Return [x, y] of the center of cell containing provided text 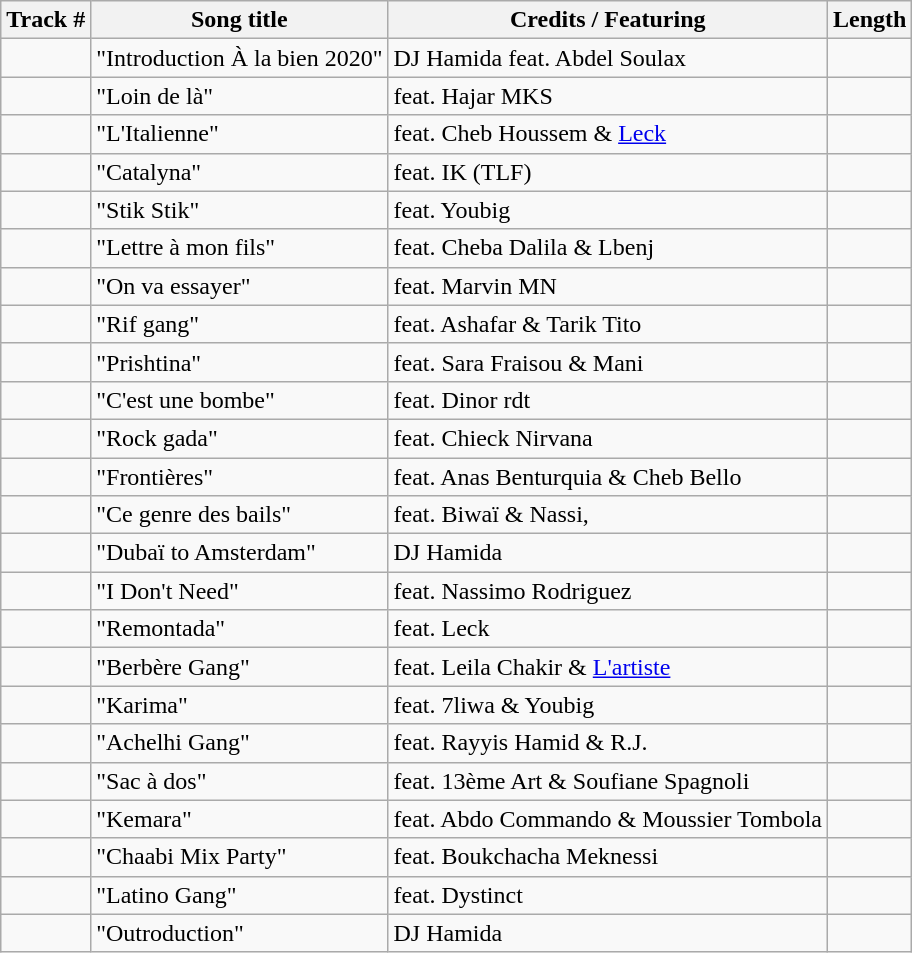
feat. Dinor rdt [608, 400]
"Remontada" [240, 629]
feat. Cheb Houssem & Leck [608, 134]
"Berbère Gang" [240, 667]
"Kemara" [240, 819]
feat. Rayyis Hamid & R.J. [608, 743]
feat. Dystinct [608, 895]
feat. Abdo Commando & Moussier Tombola [608, 819]
"Rock gada" [240, 438]
"Introduction À la bien 2020" [240, 58]
feat. Anas Benturquia & Cheb Bello [608, 477]
Song title [240, 20]
feat. Biwaï & Nassi, [608, 515]
"I Don't Need" [240, 591]
feat. IK (TLF) [608, 172]
feat. Marvin MN [608, 286]
feat. Youbig [608, 210]
"Ce genre des bails" [240, 515]
feat. Sara Fraisou & Mani [608, 362]
feat. Hajar MKS [608, 96]
feat. Ashafar & Tarik Tito [608, 324]
feat. 13ème Art & Soufiane Spagnoli [608, 781]
"Frontières" [240, 477]
Track # [46, 20]
"On va essayer" [240, 286]
"Rif gang" [240, 324]
DJ Hamida feat. Abdel Soulax [608, 58]
"Sac à dos" [240, 781]
feat. 7liwa & Youbig [608, 705]
"Achelhi Gang" [240, 743]
Credits / Featuring [608, 20]
feat. Chieck Nirvana [608, 438]
feat. Leck [608, 629]
feat. Boukchacha Meknessi [608, 857]
"L'Italienne" [240, 134]
"Prishtina" [240, 362]
"Loin de là" [240, 96]
"Dubaï to Amsterdam" [240, 553]
"Karima" [240, 705]
"Stik Stik" [240, 210]
feat. Cheba Dalila & Lbenj [608, 248]
"Lettre à mon fils" [240, 248]
"Outroduction" [240, 933]
"C'est une bombe" [240, 400]
"Catalyna" [240, 172]
"Latino Gang" [240, 895]
feat. Leila Chakir & L'artiste [608, 667]
Length [870, 20]
feat. Nassimo Rodriguez [608, 591]
"Chaabi Mix Party" [240, 857]
